Extract the (X, Y) coordinate from the center of the cell holding the provided text.  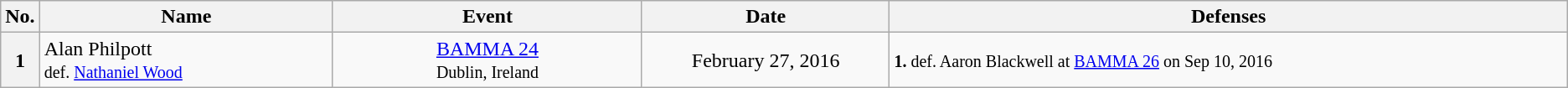
1. def. Aaron Blackwell at BAMMA 26 on Sep 10, 2016 (1228, 60)
BAMMA 24Dublin, Ireland (487, 60)
No. (20, 17)
Name (186, 17)
Event (487, 17)
1 (20, 60)
Date (766, 17)
Alan Philpottdef. Nathaniel Wood (186, 60)
Defenses (1228, 17)
February 27, 2016 (766, 60)
